Capture the cell that displays the provided text and extract its (X, Y) central coordinate. 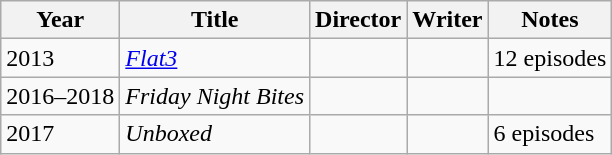
Notes (550, 20)
Unboxed (215, 134)
2013 (60, 58)
Title (215, 20)
Writer (448, 20)
2017 (60, 134)
2016–2018 (60, 96)
Year (60, 20)
Director (358, 20)
Friday Night Bites (215, 96)
12 episodes (550, 58)
6 episodes (550, 134)
Flat3 (215, 58)
